Capture the cell that displays the provided text and extract its (X, Y) central coordinate. 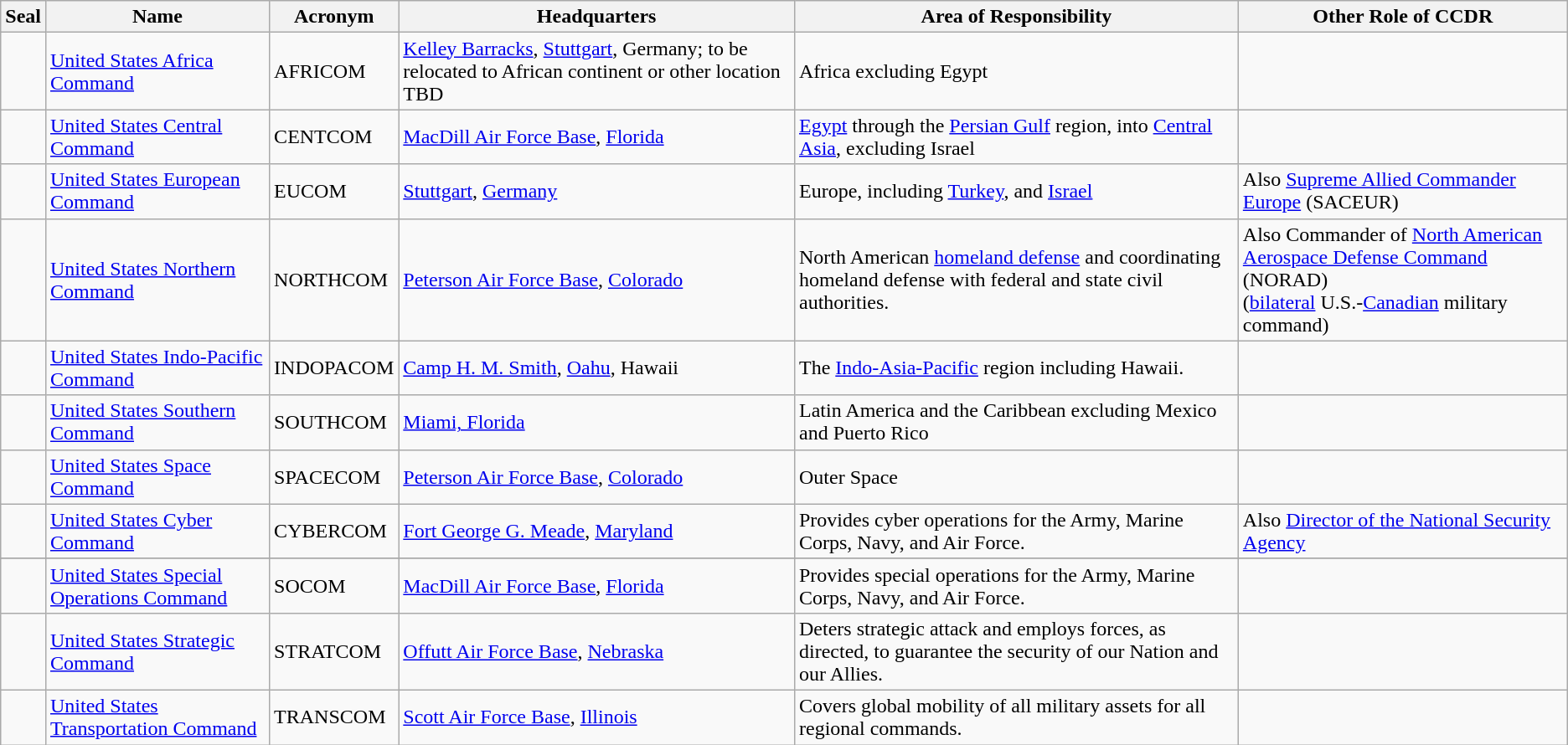
Also Commander of North American Aerospace Defense Command (NORAD)(bilateral U.S.-Canadian military command) (1402, 280)
United States European Command (157, 191)
SOUTHCOM (334, 422)
TRANSCOM (334, 717)
United States Northern Command (157, 280)
Offutt Air Force Base, Nebraska (596, 651)
Africa excluding Egypt (1016, 71)
The Indo-Asia-Pacific region including Hawaii. (1016, 368)
Deters strategic attack and employs forces, as directed, to guarantee the security of our Nation and our Allies. (1016, 651)
Miami, Florida (596, 422)
Outer Space (1016, 477)
Kelley Barracks, Stuttgart, Germany; to be relocated to African continent or other location TBD (596, 71)
United States Strategic Command (157, 651)
United States Indo-Pacific Command (157, 368)
Provides special operations for the Army, Marine Corps, Navy, and Air Force. (1016, 586)
STRATCOM (334, 651)
Acronym (334, 17)
EUCOM (334, 191)
Camp H. M. Smith, Oahu, Hawaii (596, 368)
United States Cyber Command (157, 531)
Europe, including Turkey, and Israel (1016, 191)
United States Southern Command (157, 422)
AFRICOM (334, 71)
Headquarters (596, 17)
United States Central Command (157, 137)
United States Transportation Command (157, 717)
Latin America and the Caribbean excluding Mexico and Puerto Rico (1016, 422)
Scott Air Force Base, Illinois (596, 717)
INDOPACOM (334, 368)
Name (157, 17)
Also Supreme Allied Commander Europe (SACEUR) (1402, 191)
Provides cyber operations for the Army, Marine Corps, Navy, and Air Force. (1016, 531)
United States Space Command (157, 477)
NORTHCOM (334, 280)
Fort George G. Meade, Maryland (596, 531)
Seal (23, 17)
United States Special Operations Command (157, 586)
United States Africa Command (157, 71)
Stuttgart, Germany (596, 191)
Also Director of the National Security Agency (1402, 531)
CENTCOM (334, 137)
CYBERCOM (334, 531)
SOCOM (334, 586)
Egypt through the Persian Gulf region, into Central Asia, excluding Israel (1016, 137)
North American homeland defense and coordinating homeland defense with federal and state civil authorities. (1016, 280)
Area of Responsibility (1016, 17)
SPACECOM (334, 477)
Other Role of CCDR (1402, 17)
Covers global mobility of all military assets for all regional commands. (1016, 717)
